Pinpoint the cell where the given text exists, returning its (X, Y) midpoint coordinate. 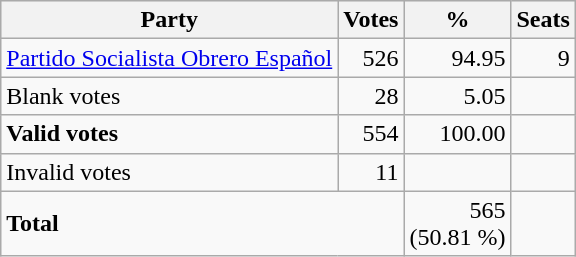
94.95 (458, 58)
Invalid votes (170, 172)
526 (371, 58)
Total (202, 224)
% (458, 20)
Partido Socialista Obrero Español (170, 58)
100.00 (458, 134)
Party (170, 20)
Valid votes (170, 134)
Seats (543, 20)
565(50.81 %) (458, 224)
Votes (371, 20)
11 (371, 172)
554 (371, 134)
5.05 (458, 96)
28 (371, 96)
Blank votes (170, 96)
9 (543, 58)
